For the text-containing cell, return its midpoint in [x, y] coordinate format. 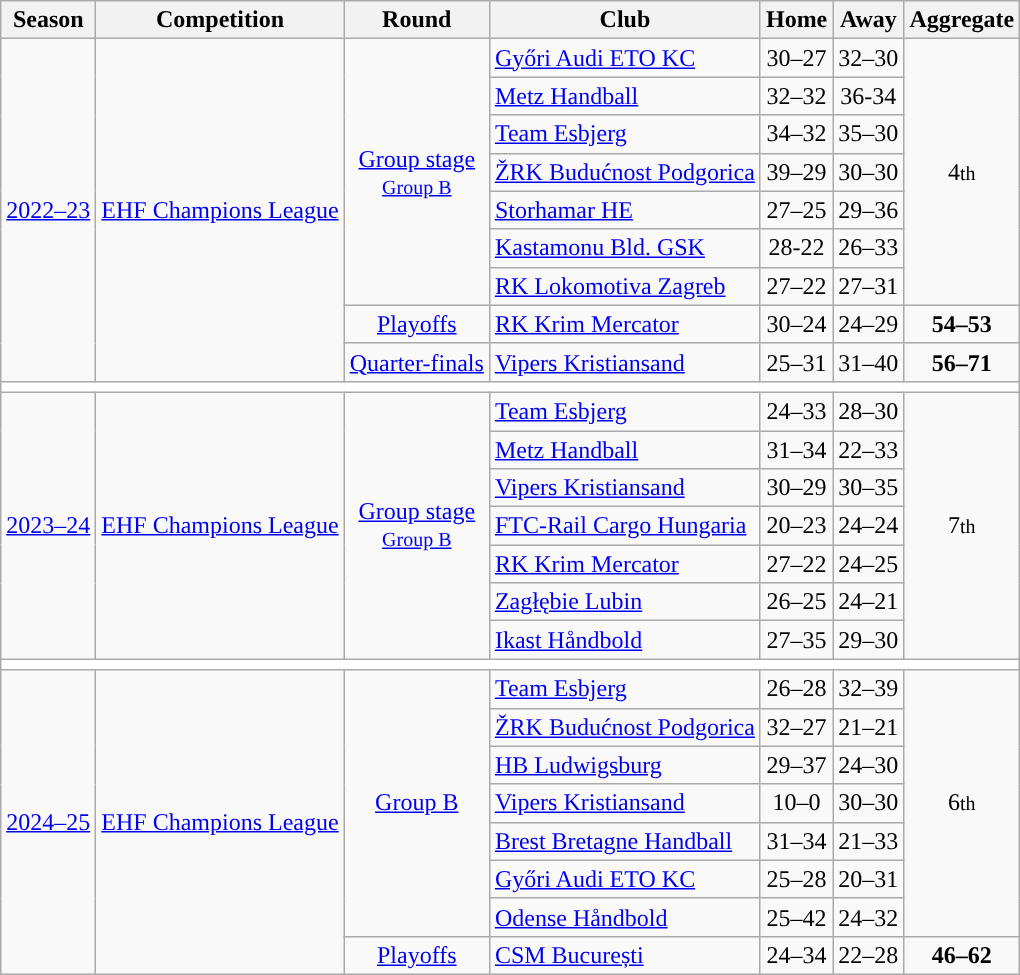
24–29 [868, 324]
2024–25 [48, 822]
22–28 [868, 955]
32–39 [868, 689]
39–29 [796, 172]
24–30 [868, 765]
24–21 [868, 602]
HB Ludwigsburg [624, 765]
24–25 [868, 564]
30–24 [796, 324]
Brest Bretagne Handball [624, 841]
Odense Håndbold [624, 917]
27–35 [796, 640]
31–40 [868, 362]
24–24 [868, 526]
6th [962, 803]
34–32 [796, 134]
30–29 [796, 488]
Group B [416, 803]
29–36 [868, 210]
2022–23 [48, 210]
10–0 [796, 803]
Storhamar HE [624, 210]
25–28 [796, 879]
35–30 [868, 134]
7th [962, 525]
Season [48, 20]
FTC-Rail Cargo Hungaria [624, 526]
Kastamonu Bld. GSK [624, 248]
25–31 [796, 362]
Away [868, 20]
26–33 [868, 248]
CSM București [624, 955]
21–33 [868, 841]
22–33 [868, 449]
Round [416, 20]
RK Lokomotiva Zagreb [624, 286]
24–32 [868, 917]
28–30 [868, 411]
54–53 [962, 324]
24–34 [796, 955]
2023–24 [48, 525]
28-22 [796, 248]
36-34 [868, 96]
21–21 [868, 727]
30–27 [796, 58]
26–28 [796, 689]
Club [624, 20]
Home [796, 20]
Zagłębie Lubin [624, 602]
Aggregate [962, 20]
Quarter-finals [416, 362]
46–62 [962, 955]
29–37 [796, 765]
Ikast Håndbold [624, 640]
32–32 [796, 96]
Competition [220, 20]
32–30 [868, 58]
26–25 [796, 602]
30–35 [868, 488]
27–25 [796, 210]
4th [962, 172]
25–42 [796, 917]
20–31 [868, 879]
56–71 [962, 362]
27–31 [868, 286]
24–33 [796, 411]
29–30 [868, 640]
20–23 [796, 526]
32–27 [796, 727]
